Output the [x, y] coordinate of the center of the cell containing the given text.  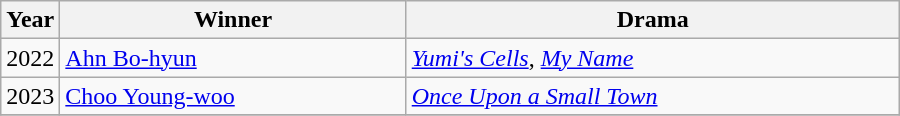
Ahn Bo-hyun [233, 58]
Choo Young-woo [233, 96]
Winner [233, 20]
2022 [30, 58]
Once Upon a Small Town [652, 96]
2023 [30, 96]
Drama [652, 20]
Year [30, 20]
Yumi's Cells, My Name [652, 58]
